For the text-containing cell, return its midpoint in [x, y] coordinate format. 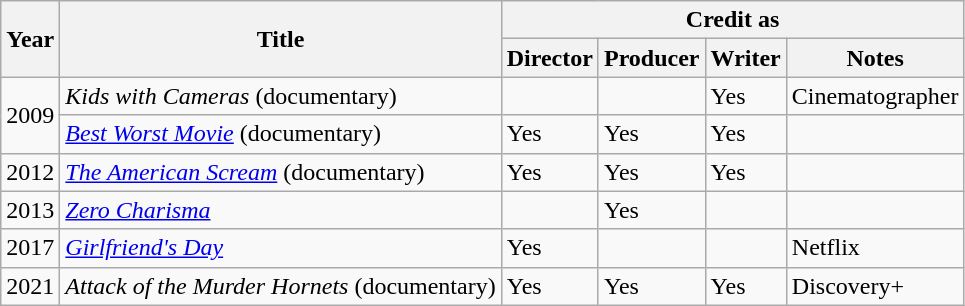
The American Scream (documentary) [280, 172]
2017 [30, 248]
Zero Charisma [280, 210]
2021 [30, 286]
Attack of the Murder Hornets (documentary) [280, 286]
Year [30, 39]
Netflix [875, 248]
Notes [875, 58]
Best Worst Movie (documentary) [280, 134]
2012 [30, 172]
Director [550, 58]
Cinematographer [875, 96]
Writer [746, 58]
Credit as [732, 20]
Girlfriend's Day [280, 248]
Discovery+ [875, 286]
Title [280, 39]
2013 [30, 210]
Kids with Cameras (documentary) [280, 96]
2009 [30, 115]
Producer [652, 58]
